Detect which cell encompasses the target text, then output its [X, Y] center coordinate. 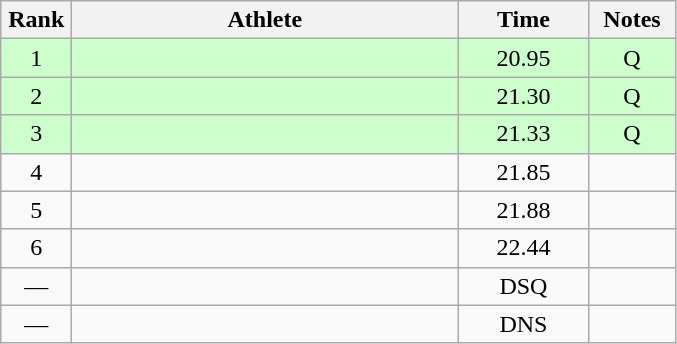
3 [36, 134]
Rank [36, 20]
Athlete [265, 20]
2 [36, 96]
1 [36, 58]
4 [36, 172]
5 [36, 210]
Time [524, 20]
6 [36, 248]
21.30 [524, 96]
DNS [524, 324]
20.95 [524, 58]
22.44 [524, 248]
21.85 [524, 172]
DSQ [524, 286]
21.33 [524, 134]
21.88 [524, 210]
Notes [632, 20]
